Identify which cell holds the provided text, then report its (x, y) central coordinate. 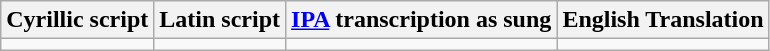
Cyrillic script (78, 20)
English Translation (663, 20)
Latin script (220, 20)
IPA transcription as sung (422, 20)
